Locate the cell with the specified text and output its (x, y) center coordinate. 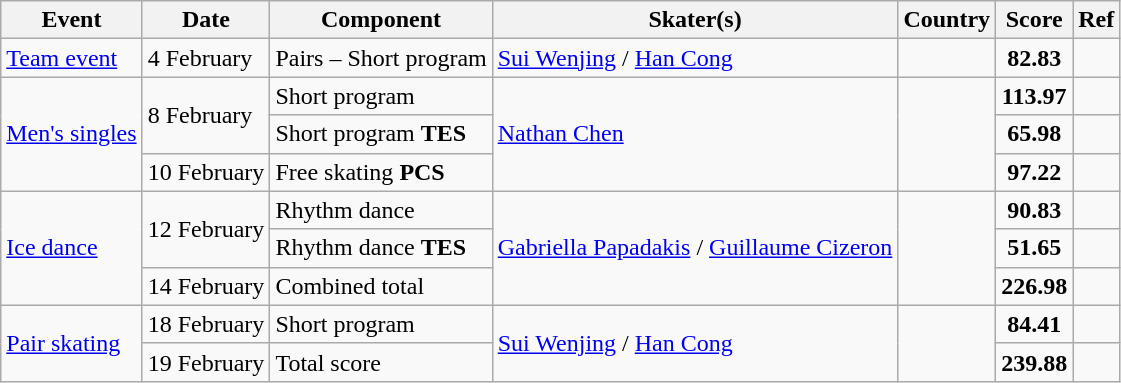
Rhythm dance (381, 210)
84.41 (1034, 324)
Ref (1096, 20)
Gabriella Papadakis / Guillaume Cizeron (695, 248)
Pairs – Short program (381, 58)
Team event (72, 58)
Country (947, 20)
12 February (206, 229)
14 February (206, 286)
Score (1034, 20)
19 February (206, 362)
Men's singles (72, 134)
65.98 (1034, 134)
90.83 (1034, 210)
239.88 (1034, 362)
226.98 (1034, 286)
Component (381, 20)
97.22 (1034, 172)
Skater(s) (695, 20)
4 February (206, 58)
8 February (206, 115)
Rhythm dance TES (381, 248)
Combined total (381, 286)
Free skating PCS (381, 172)
Nathan Chen (695, 134)
51.65 (1034, 248)
Short program TES (381, 134)
10 February (206, 172)
Event (72, 20)
Ice dance (72, 248)
113.97 (1034, 96)
18 February (206, 324)
82.83 (1034, 58)
Pair skating (72, 343)
Total score (381, 362)
Date (206, 20)
